Provide the (x, y) coordinate of the cell's center where the given text is located.  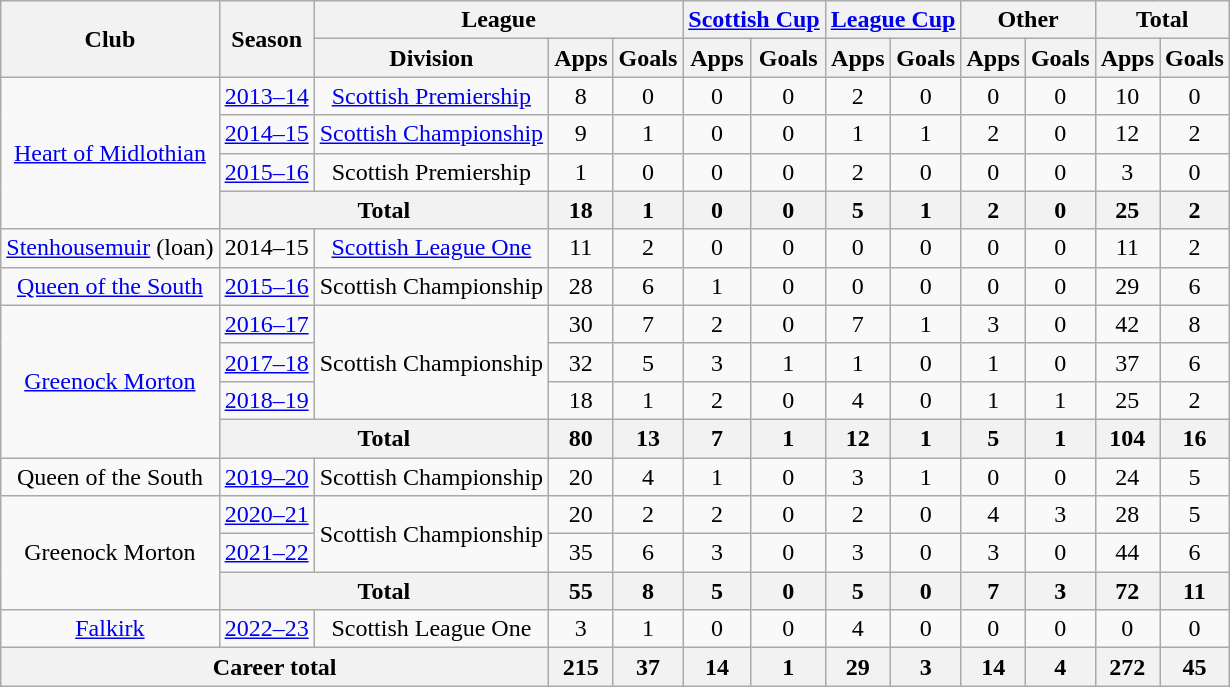
2017–18 (266, 362)
Club (110, 39)
35 (581, 553)
272 (1127, 667)
2022–23 (266, 629)
League (498, 20)
Falkirk (110, 629)
30 (581, 324)
45 (1195, 667)
2018–19 (266, 400)
215 (581, 667)
2021–22 (266, 553)
League Cup (893, 20)
80 (581, 438)
104 (1127, 438)
Season (266, 39)
Other (1028, 20)
2016–17 (266, 324)
16 (1195, 438)
44 (1127, 553)
Division (431, 58)
Scottish Cup (754, 20)
Stenhousemuir (loan) (110, 248)
42 (1127, 324)
9 (581, 134)
32 (581, 362)
2020–21 (266, 515)
72 (1127, 591)
Career total (275, 667)
55 (581, 591)
24 (1127, 477)
10 (1127, 96)
2019–20 (266, 477)
Heart of Midlothian (110, 153)
13 (648, 438)
2013–14 (266, 96)
